For the text-containing cell, return its midpoint in (x, y) coordinate format. 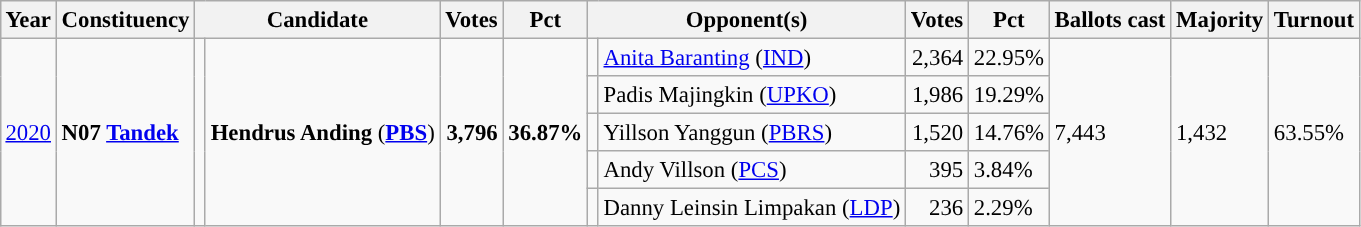
7,443 (1110, 132)
Year (28, 20)
Anita Baranting (IND) (752, 57)
36.87% (546, 132)
2,364 (938, 57)
395 (938, 170)
N07 Tandek (125, 132)
Candidate (318, 20)
Danny Leinsin Limpakan (LDP) (752, 208)
Hendrus Anding (PBS) (322, 132)
3.84% (1008, 170)
Opponent(s) (747, 20)
Padis Majingkin (UPKO) (752, 95)
2020 (28, 132)
Turnout (1314, 20)
Ballots cast (1110, 20)
19.29% (1008, 95)
2.29% (1008, 208)
236 (938, 208)
1,432 (1220, 132)
1,520 (938, 133)
Yillson Yanggun (PBRS) (752, 133)
14.76% (1008, 133)
Constituency (125, 20)
63.55% (1314, 132)
3,796 (472, 132)
Andy Villson (PCS) (752, 170)
Majority (1220, 20)
1,986 (938, 95)
22.95% (1008, 57)
